Locate the cell with the specified text and output its [X, Y] center coordinate. 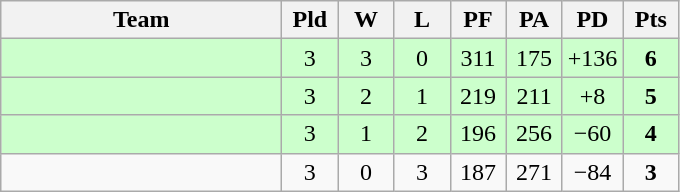
Team [142, 20]
4 [651, 134]
+136 [592, 58]
5 [651, 96]
W [366, 20]
+8 [592, 96]
6 [651, 58]
−60 [592, 134]
187 [478, 172]
271 [534, 172]
311 [478, 58]
256 [534, 134]
196 [478, 134]
211 [534, 96]
L [422, 20]
219 [478, 96]
175 [534, 58]
PA [534, 20]
Pld [310, 20]
−84 [592, 172]
PD [592, 20]
PF [478, 20]
Pts [651, 20]
